Pinpoint the cell where the given text exists, returning its (X, Y) midpoint coordinate. 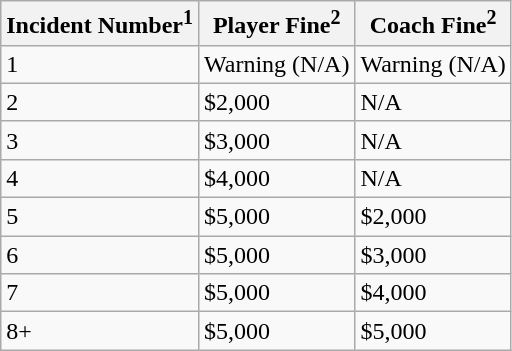
8+ (100, 331)
7 (100, 293)
5 (100, 217)
Player Fine2 (276, 24)
2 (100, 102)
Incident Number1 (100, 24)
4 (100, 178)
6 (100, 255)
Coach Fine2 (433, 24)
1 (100, 64)
3 (100, 140)
